Find where the given text appears and provide that cell's center as [x, y] coordinate. 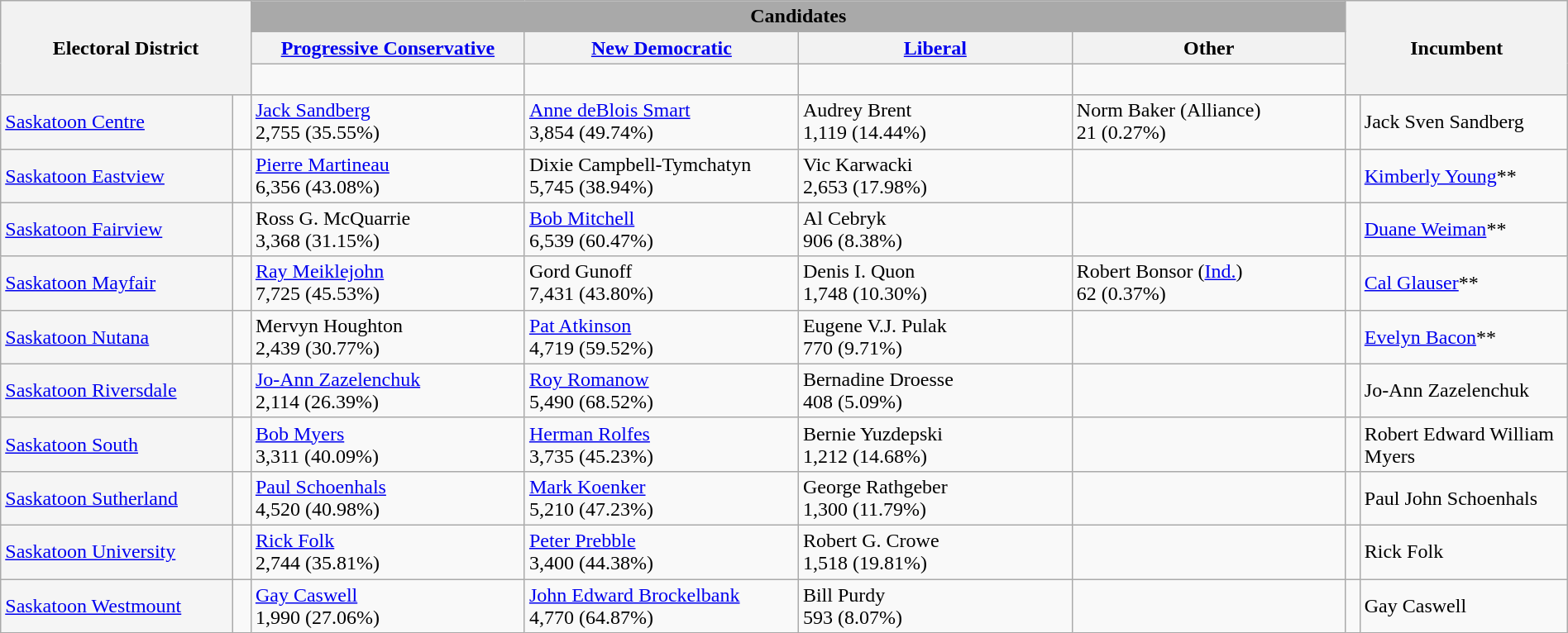
Al Cebryk 906 (8.38%) [935, 230]
Pierre Martineau 6,356 (43.08%) [387, 175]
Roy Romanow 5,490 (68.52%) [662, 390]
Bill Purdy 593 (8.07%) [935, 605]
Rick Folk [1464, 552]
Duane Weiman** [1464, 230]
Paul John Schoenhals [1464, 497]
Gay Caswell1,990 (27.06%) [387, 605]
Candidates [798, 17]
Gay Caswell [1464, 605]
Saskatoon Fairview [117, 230]
Kimberly Young** [1464, 175]
Jack Sven Sandberg [1464, 122]
Rick Folk 2,744 (35.81%) [387, 552]
Pat Atkinson 4,719 (59.52%) [662, 337]
Gord Gunoff 7,431 (43.80%) [662, 283]
Ross G. McQuarrie 3,368 (31.15%) [387, 230]
Herman Rolfes 3,735 (45.23%) [662, 445]
Robert Edward William Myers [1464, 445]
Saskatoon Riversdale [117, 390]
Peter Prebble 3,400 (44.38%) [662, 552]
Denis I. Quon 1,748 (10.30%) [935, 283]
Other [1209, 48]
Bernie Yuzdepski 1,212 (14.68%) [935, 445]
Cal Glauser** [1464, 283]
George Rathgeber 1,300 (11.79%) [935, 497]
Progressive Conservative [387, 48]
Eugene V.J. Pulak 770 (9.71%) [935, 337]
Saskatoon Sutherland [117, 497]
Bernadine Droesse 408 (5.09%) [935, 390]
Incumbent [1456, 48]
Saskatoon Nutana [117, 337]
Paul Schoenhals 4,520 (40.98%) [387, 497]
Jo-Ann Zazelenchuk 2,114 (26.39%) [387, 390]
Mark Koenker 5,210 (47.23%) [662, 497]
Bob Myers 3,311 (40.09%) [387, 445]
Electoral District [126, 48]
Ray Meiklejohn 7,725 (45.53%) [387, 283]
Robert Bonsor (Ind.) 62 (0.37%) [1209, 283]
Jo-Ann Zazelenchuk [1464, 390]
John Edward Brockelbank 4,770 (64.87%) [662, 605]
Liberal [935, 48]
Anne deBlois Smart 3,854 (49.74%) [662, 122]
Vic Karwacki 2,653 (17.98%) [935, 175]
Audrey Brent 1,119 (14.44%) [935, 122]
Evelyn Bacon** [1464, 337]
Saskatoon Mayfair [117, 283]
Dixie Campbell-Tymchatyn 5,745 (38.94%) [662, 175]
Norm Baker (Alliance) 21 (0.27%) [1209, 122]
Jack Sandberg 2,755 (35.55%) [387, 122]
New Democratic [662, 48]
Mervyn Houghton 2,439 (30.77%) [387, 337]
Saskatoon Eastview [117, 175]
Robert G. Crowe 1,518 (19.81%) [935, 552]
Saskatoon University [117, 552]
Saskatoon South [117, 445]
Bob Mitchell 6,539 (60.47%) [662, 230]
Saskatoon Centre [117, 122]
Saskatoon Westmount [117, 605]
